Determine the (x, y) coordinate at the center of the cell enclosing the given text.  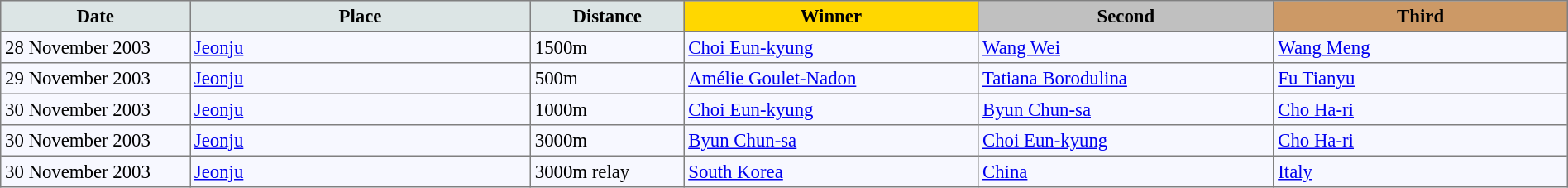
Date (96, 17)
1500m (607, 47)
Wang Meng (1421, 47)
500m (607, 79)
Place (361, 17)
Second (1126, 17)
29 November 2003 (96, 79)
South Korea (831, 171)
Tatiana Borodulina (1126, 79)
Distance (607, 17)
Third (1421, 17)
28 November 2003 (96, 47)
Amélie Goulet-Nadon (831, 79)
3000m relay (607, 171)
Wang Wei (1126, 47)
Italy (1421, 171)
China (1126, 171)
Fu Tianyu (1421, 79)
3000m (607, 141)
1000m (607, 109)
Winner (831, 17)
